Identify which cell holds the provided text, then report its (x, y) central coordinate. 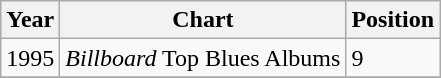
Billboard Top Blues Albums (203, 58)
9 (393, 58)
Year (30, 20)
1995 (30, 58)
Position (393, 20)
Chart (203, 20)
